Return the (X, Y) coordinate for the center point of the cell that contains the specified text.  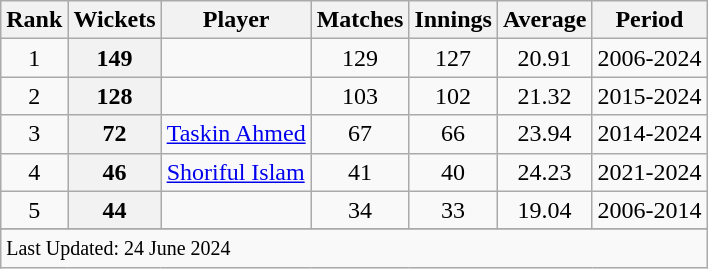
2 (34, 96)
Average (544, 20)
23.94 (544, 134)
103 (360, 96)
72 (114, 134)
128 (114, 96)
Rank (34, 20)
Shoriful Islam (236, 172)
40 (453, 172)
2014-2024 (650, 134)
2021-2024 (650, 172)
Last Updated: 24 June 2024 (354, 248)
Taskin Ahmed (236, 134)
Innings (453, 20)
149 (114, 58)
41 (360, 172)
20.91 (544, 58)
21.32 (544, 96)
3 (34, 134)
127 (453, 58)
Player (236, 20)
Matches (360, 20)
1 (34, 58)
24.23 (544, 172)
2006-2024 (650, 58)
19.04 (544, 210)
2015-2024 (650, 96)
4 (34, 172)
67 (360, 134)
46 (114, 172)
33 (453, 210)
34 (360, 210)
44 (114, 210)
Period (650, 20)
129 (360, 58)
102 (453, 96)
66 (453, 134)
2006-2014 (650, 210)
5 (34, 210)
Wickets (114, 20)
